Detect which cell encompasses the target text, then output its (x, y) center coordinate. 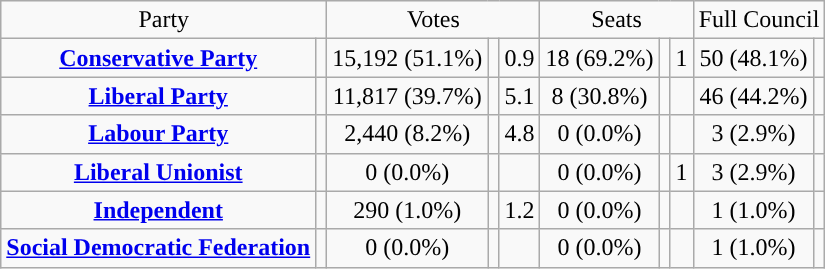
Full Council (759, 20)
5.1 (520, 96)
Labour Party (158, 134)
Social Democratic Federation (158, 248)
Party (164, 20)
46 (44.2%) (754, 96)
Seats (616, 20)
11,817 (39.7%) (408, 96)
Liberal Unionist (158, 172)
Votes (434, 20)
Liberal Party (158, 96)
15,192 (51.1%) (408, 58)
18 (69.2%) (600, 58)
0.9 (520, 58)
8 (30.8%) (600, 96)
2,440 (8.2%) (408, 134)
Conservative Party (158, 58)
4.8 (520, 134)
1.2 (520, 210)
50 (48.1%) (754, 58)
Independent (158, 210)
290 (1.0%) (408, 210)
